Scan for the cell matching the given text and deliver its (x, y) coordinate at center. 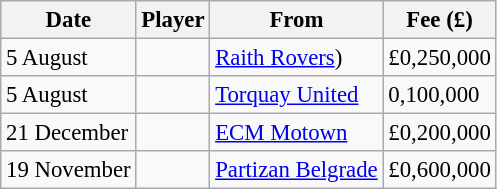
£0,200,000 (440, 133)
Fee (£) (440, 20)
Partizan Belgrade (296, 170)
21 December (68, 133)
Torquay United (296, 95)
Player (173, 20)
ECM Motown (296, 133)
19 November (68, 170)
0,100,000 (440, 95)
Date (68, 20)
From (296, 20)
Raith Rovers) (296, 58)
£0,250,000 (440, 58)
£0,600,000 (440, 170)
